Provide the [x, y] coordinate of the cell's center where the given text is located.  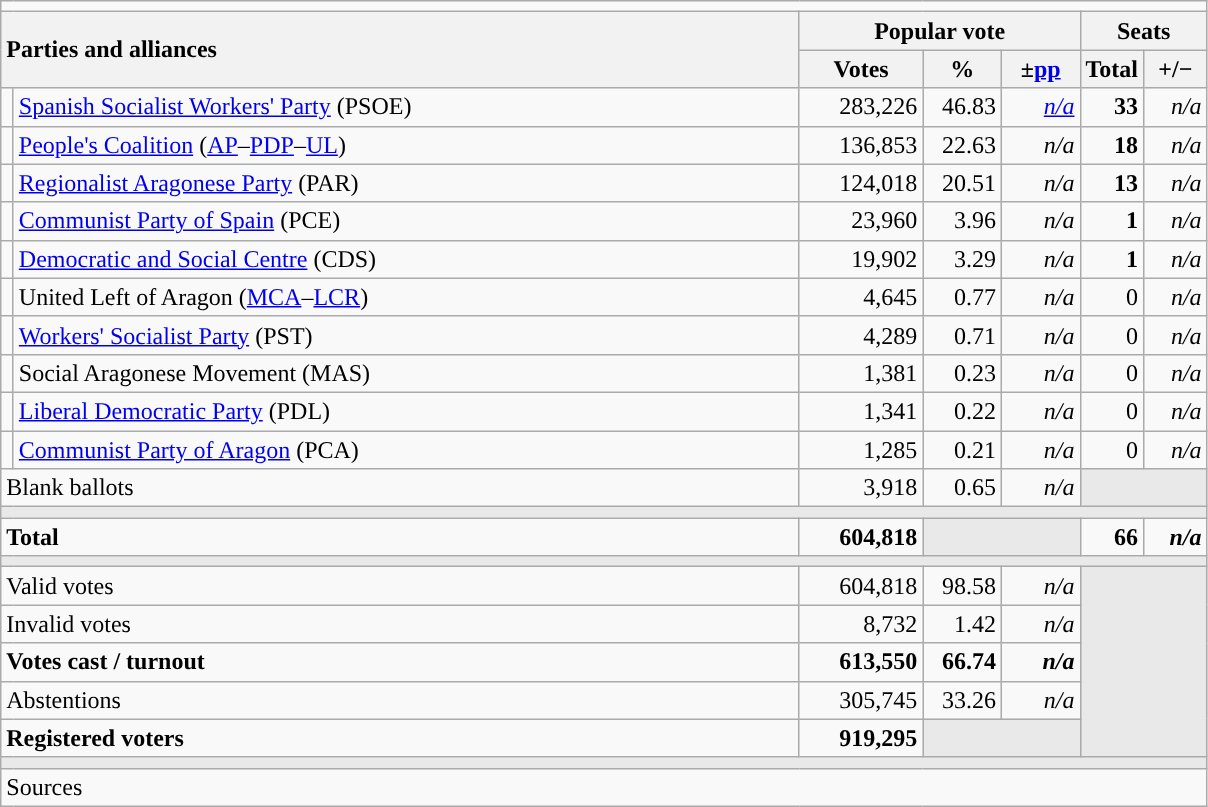
Workers' Socialist Party (PST) [406, 335]
136,853 [861, 145]
13 [1112, 183]
Registered voters [400, 738]
20.51 [962, 183]
% [962, 69]
3.29 [962, 259]
0.77 [962, 297]
1,285 [861, 449]
1,341 [861, 411]
Regionalist Aragonese Party (PAR) [406, 183]
Votes cast / turnout [400, 662]
66 [1112, 537]
613,550 [861, 662]
Popular vote [940, 31]
283,226 [861, 107]
4,289 [861, 335]
3,918 [861, 488]
Blank ballots [400, 488]
124,018 [861, 183]
18 [1112, 145]
Parties and alliances [400, 50]
0.65 [962, 488]
People's Coalition (AP–PDP–UL) [406, 145]
0.22 [962, 411]
0.21 [962, 449]
Liberal Democratic Party (PDL) [406, 411]
98.58 [962, 586]
33 [1112, 107]
1,381 [861, 373]
±pp [1040, 69]
19,902 [861, 259]
Seats [1144, 31]
Abstentions [400, 700]
23,960 [861, 221]
0.71 [962, 335]
1.42 [962, 624]
Social Aragonese Movement (MAS) [406, 373]
66.74 [962, 662]
46.83 [962, 107]
0.23 [962, 373]
22.63 [962, 145]
3.96 [962, 221]
United Left of Aragon (MCA–LCR) [406, 297]
Sources [604, 787]
4,645 [861, 297]
Democratic and Social Centre (CDS) [406, 259]
919,295 [861, 738]
+/− [1176, 69]
Valid votes [400, 586]
Spanish Socialist Workers' Party (PSOE) [406, 107]
Votes [861, 69]
33.26 [962, 700]
Invalid votes [400, 624]
8,732 [861, 624]
305,745 [861, 700]
Communist Party of Spain (PCE) [406, 221]
Communist Party of Aragon (PCA) [406, 449]
